Detect which cell encompasses the target text, then output its [X, Y] center coordinate. 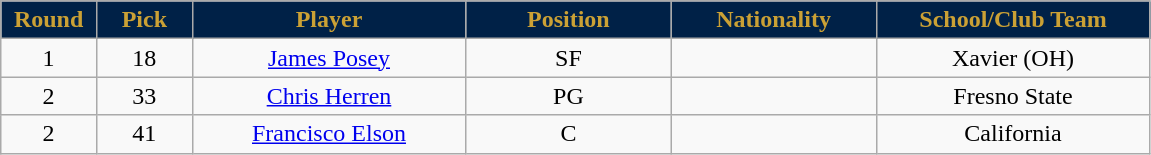
Chris Herren [329, 96]
Francisco Elson [329, 134]
Nationality [774, 20]
Round [49, 20]
33 [144, 96]
C [568, 134]
Player [329, 20]
James Posey [329, 58]
Fresno State [1013, 96]
Pick [144, 20]
SF [568, 58]
California [1013, 134]
1 [49, 58]
18 [144, 58]
41 [144, 134]
Position [568, 20]
Xavier (OH) [1013, 58]
School/Club Team [1013, 20]
PG [568, 96]
